Search for the cell housing the specified text and yield its (x, y) center coordinate. 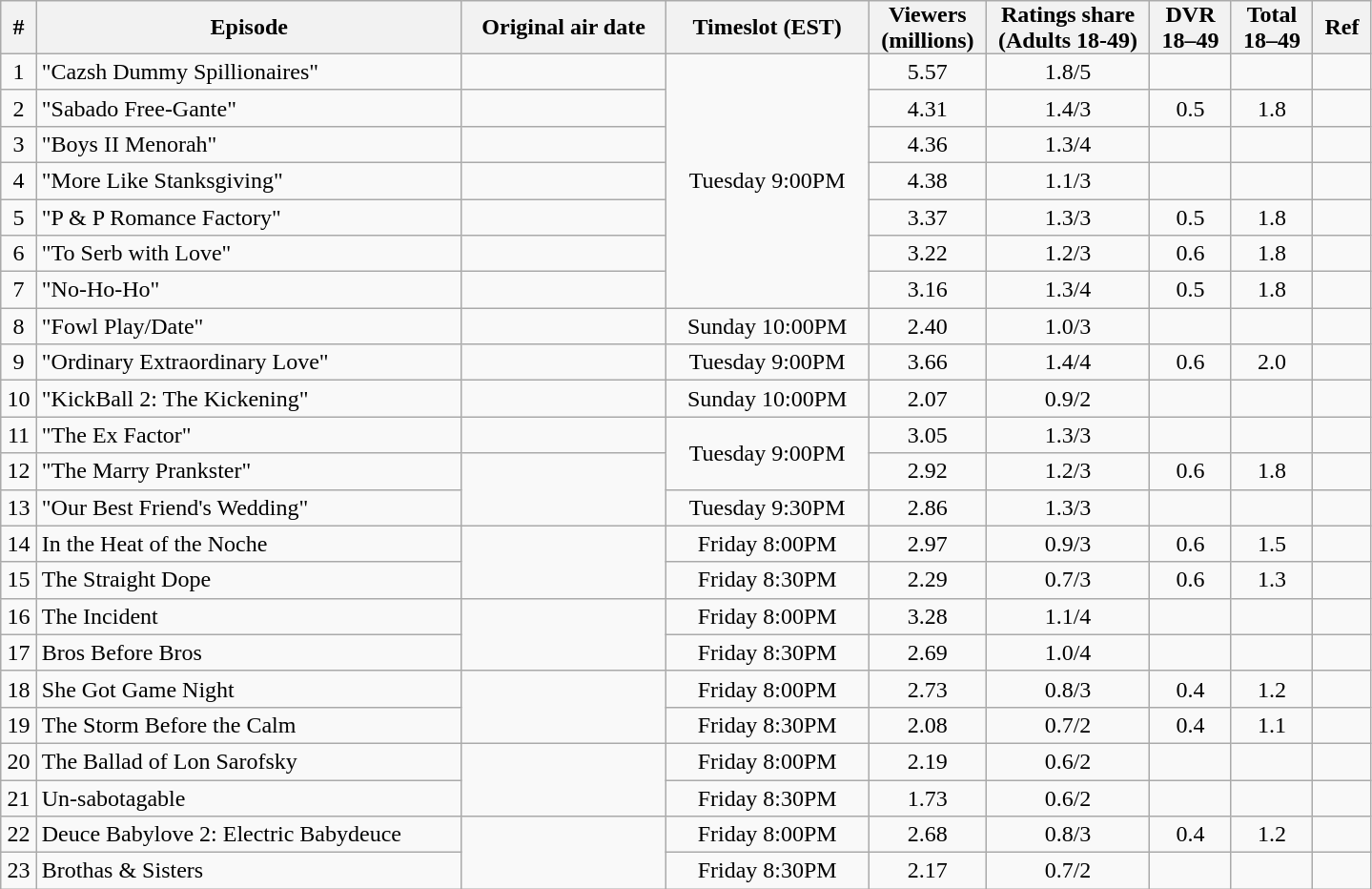
23 (19, 871)
19 (19, 725)
Bros Before Bros (249, 652)
"P & P Romance Factory" (249, 217)
Tuesday 9:30PM (768, 507)
1.0/3 (1068, 326)
Original air date (563, 28)
1.8/5 (1068, 72)
2.29 (927, 580)
"Our Best Friend's Wedding" (249, 507)
2.07 (927, 399)
2.17 (927, 871)
1.1/4 (1068, 616)
2.0 (1272, 362)
Timeslot (EST) (768, 28)
0.9/2 (1068, 399)
"Boys II Menorah" (249, 144)
Ratings share(Adults 18-49) (1068, 28)
1.73 (927, 798)
2.40 (927, 326)
3.66 (927, 362)
3.28 (927, 616)
1.1/3 (1068, 180)
DVR18–49 (1191, 28)
"To Serb with Love" (249, 254)
3.16 (927, 290)
15 (19, 580)
1.4/3 (1068, 108)
1.5 (1272, 544)
She Got Game Night (249, 689)
0.9/3 (1068, 544)
Un-sabotagable (249, 798)
4.31 (927, 108)
14 (19, 544)
The Incident (249, 616)
"Cazsh Dummy Spillionaires" (249, 72)
12 (19, 471)
2.86 (927, 507)
"Ordinary Extraordinary Love" (249, 362)
1.0/4 (1068, 652)
2.69 (927, 652)
21 (19, 798)
"Sabado Free-Gante" (249, 108)
1.3 (1272, 580)
Viewers(millions) (927, 28)
2.08 (927, 725)
Brothas & Sisters (249, 871)
1.4/4 (1068, 362)
2.19 (927, 761)
4.38 (927, 180)
4.36 (927, 144)
# (19, 28)
5.57 (927, 72)
0.7/3 (1068, 580)
The Ballad of Lon Sarofsky (249, 761)
18 (19, 689)
9 (19, 362)
1.1 (1272, 725)
"The Ex Factor" (249, 435)
3.37 (927, 217)
3.22 (927, 254)
8 (19, 326)
The Straight Dope (249, 580)
The Storm Before the Calm (249, 725)
2.73 (927, 689)
3 (19, 144)
20 (19, 761)
Episode (249, 28)
In the Heat of the Noche (249, 544)
3.05 (927, 435)
16 (19, 616)
13 (19, 507)
11 (19, 435)
17 (19, 652)
22 (19, 835)
"KickBall 2: The Kickening" (249, 399)
Deuce Babylove 2: Electric Babydeuce (249, 835)
2.68 (927, 835)
2 (19, 108)
2.97 (927, 544)
5 (19, 217)
"More Like Stanksgiving" (249, 180)
6 (19, 254)
Total18–49 (1272, 28)
1 (19, 72)
"No-Ho-Ho" (249, 290)
7 (19, 290)
"The Marry Prankster" (249, 471)
10 (19, 399)
2.92 (927, 471)
Ref (1342, 28)
"Fowl Play/Date" (249, 326)
4 (19, 180)
